Capture the cell that displays the provided text and extract its [x, y] central coordinate. 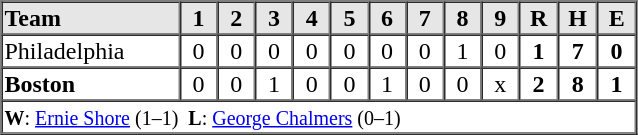
H [578, 18]
3 [274, 18]
Philadelphia [91, 50]
Boston [91, 84]
4 [312, 18]
9 [500, 18]
E [616, 18]
6 [387, 18]
5 [350, 18]
x [500, 84]
Team [91, 18]
W: Ernie Shore (1–1) L: George Chalmers (0–1) [319, 116]
R [538, 18]
